Detect which cell encompasses the target text, then output its (x, y) center coordinate. 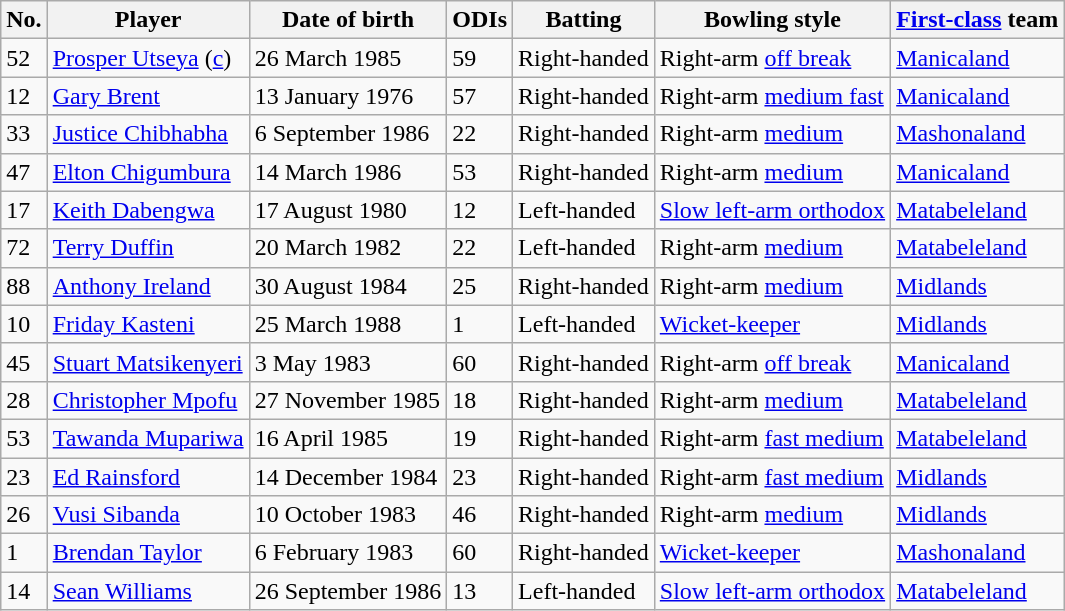
72 (24, 248)
25 March 1988 (348, 324)
45 (24, 362)
14 March 1986 (348, 172)
18 (480, 400)
27 November 1985 (348, 400)
57 (480, 96)
Prosper Utseya (c) (148, 58)
19 (480, 438)
Bowling style (772, 20)
30 August 1984 (348, 286)
52 (24, 58)
Justice Chibhabha (148, 134)
Batting (584, 20)
Elton Chigumbura (148, 172)
47 (24, 172)
Stuart Matsikenyeri (148, 362)
Terry Duffin (148, 248)
First-class team (978, 20)
Anthony Ireland (148, 286)
Player (148, 20)
20 March 1982 (348, 248)
Date of birth (348, 20)
ODIs (480, 20)
33 (24, 134)
No. (24, 20)
10 (24, 324)
25 (480, 286)
6 February 1983 (348, 553)
Vusi Sibanda (148, 515)
14 December 1984 (348, 477)
13 January 1976 (348, 96)
13 (480, 591)
Sean Williams (148, 591)
26 March 1985 (348, 58)
17 (24, 210)
59 (480, 58)
Friday Kasteni (148, 324)
10 October 1983 (348, 515)
14 (24, 591)
Brendan Taylor (148, 553)
28 (24, 400)
Keith Dabengwa (148, 210)
26 September 1986 (348, 591)
Right-arm medium fast (772, 96)
17 August 1980 (348, 210)
46 (480, 515)
Tawanda Mupariwa (148, 438)
6 September 1986 (348, 134)
16 April 1985 (348, 438)
3 May 1983 (348, 362)
Ed Rainsford (148, 477)
Gary Brent (148, 96)
Christopher Mpofu (148, 400)
88 (24, 286)
26 (24, 515)
